Output the (X, Y) coordinate of the center of the cell containing the given text.  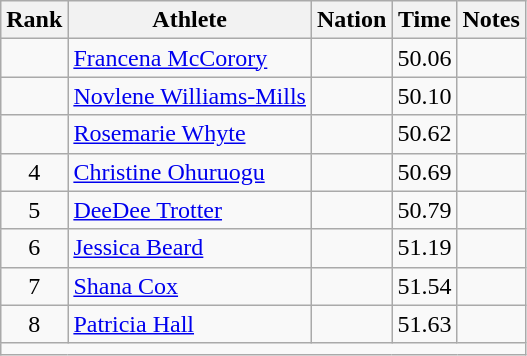
Patricia Hall (190, 324)
Christine Ohuruogu (190, 172)
Shana Cox (190, 286)
5 (34, 210)
Notes (491, 20)
Nation (351, 20)
4 (34, 172)
Athlete (190, 20)
50.79 (424, 210)
50.69 (424, 172)
7 (34, 286)
Novlene Williams-Mills (190, 96)
51.19 (424, 248)
50.62 (424, 134)
51.63 (424, 324)
Time (424, 20)
Rank (34, 20)
Rosemarie Whyte (190, 134)
6 (34, 248)
50.10 (424, 96)
Francena McCorory (190, 58)
8 (34, 324)
51.54 (424, 286)
DeeDee Trotter (190, 210)
50.06 (424, 58)
Jessica Beard (190, 248)
